Return [X, Y] of the center of cell containing provided text 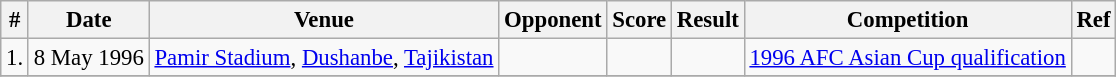
Ref [1094, 20]
1. [15, 58]
Score [640, 20]
Pamir Stadium, Dushanbe, Tajikistan [324, 58]
8 May 1996 [88, 58]
Date [88, 20]
# [15, 20]
Competition [908, 20]
Opponent [553, 20]
Venue [324, 20]
1996 AFC Asian Cup qualification [908, 58]
Result [708, 20]
